Capture the cell that displays the provided text and extract its (x, y) central coordinate. 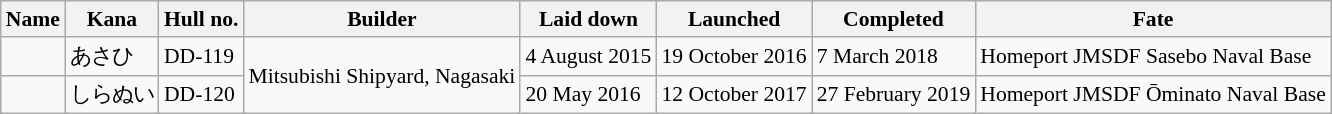
DD-120 (202, 94)
4 August 2015 (588, 56)
Kana (112, 19)
Name (33, 19)
Builder (382, 19)
Launched (734, 19)
20 May 2016 (588, 94)
7 March 2018 (894, 56)
27 February 2019 (894, 94)
あさひ (112, 56)
Laid down (588, 19)
12 October 2017 (734, 94)
Hull no. (202, 19)
Completed (894, 19)
DD-119 (202, 56)
Homeport JMSDF Ōminato Naval Base (1152, 94)
Mitsubishi Shipyard, Nagasaki (382, 76)
Homeport JMSDF Sasebo Naval Base (1152, 56)
19 October 2016 (734, 56)
しらぬい (112, 94)
Fate (1152, 19)
